Extract the (X, Y) coordinate from the center of the cell holding the provided text.  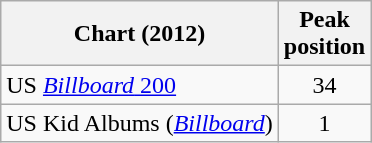
US Kid Albums (Billboard) (140, 123)
34 (324, 85)
Chart (2012) (140, 34)
1 (324, 123)
Peakposition (324, 34)
US Billboard 200 (140, 85)
